Output the (x, y) coordinate of the center of the cell containing the given text.  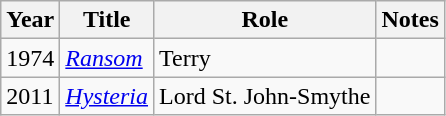
Terry (265, 58)
Year (30, 20)
2011 (30, 96)
Notes (410, 20)
Title (107, 20)
Ransom (107, 58)
Hysteria (107, 96)
1974 (30, 58)
Lord St. John-Smythe (265, 96)
Role (265, 20)
